Identify which cell holds the provided text, then report its [X, Y] central coordinate. 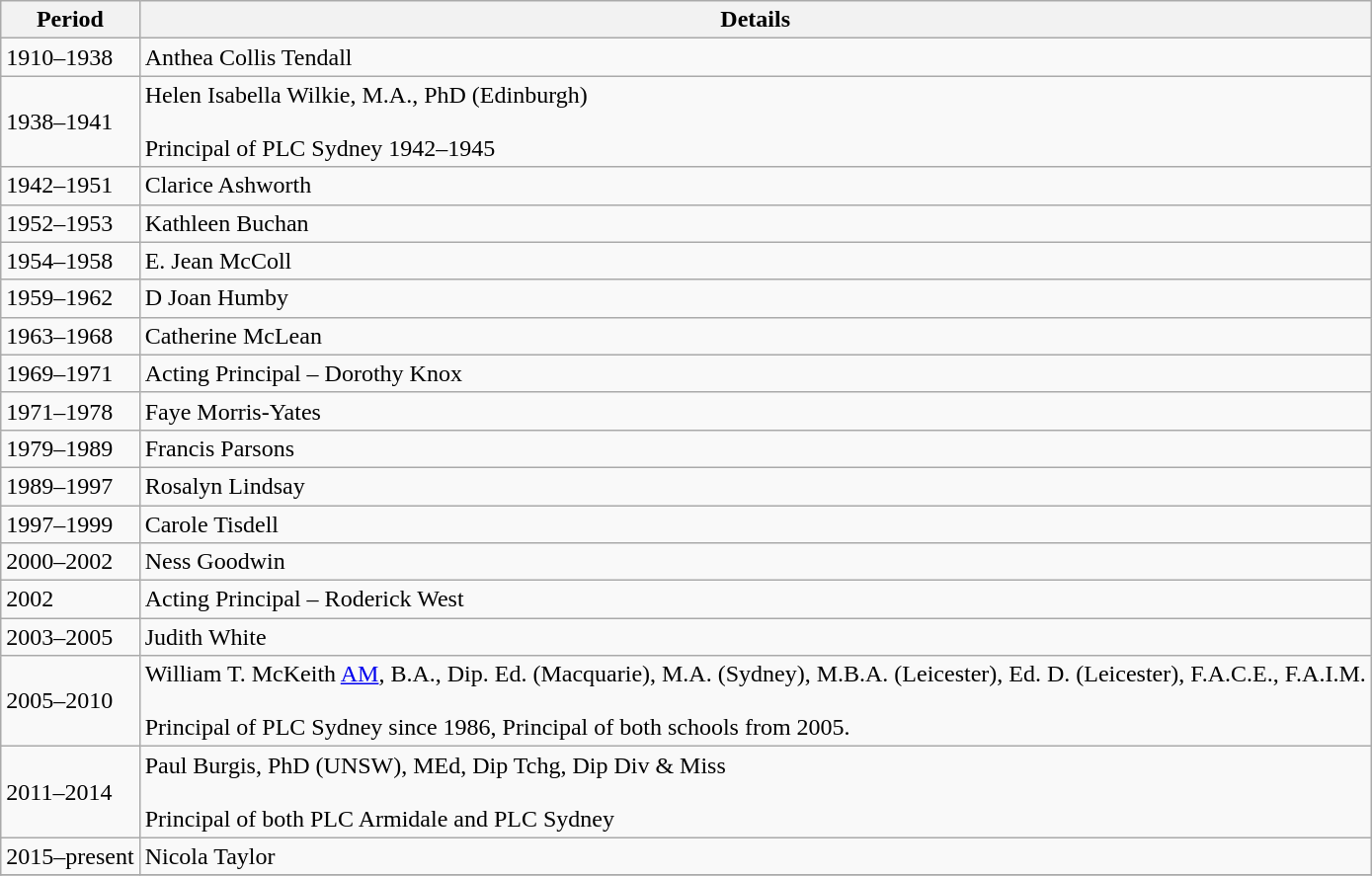
1954–1958 [70, 261]
2000–2002 [70, 562]
1959–1962 [70, 298]
1969–1971 [70, 373]
Nicola Taylor [755, 856]
2015–present [70, 856]
Faye Morris-Yates [755, 411]
1979–1989 [70, 448]
D Joan Humby [755, 298]
Period [70, 20]
Catherine McLean [755, 336]
Ness Goodwin [755, 562]
2005–2010 [70, 701]
1938–1941 [70, 121]
1997–1999 [70, 524]
Details [755, 20]
Paul Burgis, PhD (UNSW), MEd, Dip Tchg, Dip Div & Miss Principal of both PLC Armidale and PLC Sydney [755, 792]
1952–1953 [70, 223]
1971–1978 [70, 411]
Anthea Collis Tendall [755, 57]
1942–1951 [70, 186]
Helen Isabella Wilkie, M.A., PhD (Edinburgh) Principal of PLC Sydney 1942–1945 [755, 121]
Carole Tisdell [755, 524]
1989–1997 [70, 486]
Acting Principal – Dorothy Knox [755, 373]
E. Jean McColl [755, 261]
Acting Principal – Roderick West [755, 599]
Kathleen Buchan [755, 223]
Rosalyn Lindsay [755, 486]
Judith White [755, 637]
Clarice Ashworth [755, 186]
2011–2014 [70, 792]
1963–1968 [70, 336]
2002 [70, 599]
1910–1938 [70, 57]
2003–2005 [70, 637]
Francis Parsons [755, 448]
